Identify which cell holds the provided text, then report its [X, Y] central coordinate. 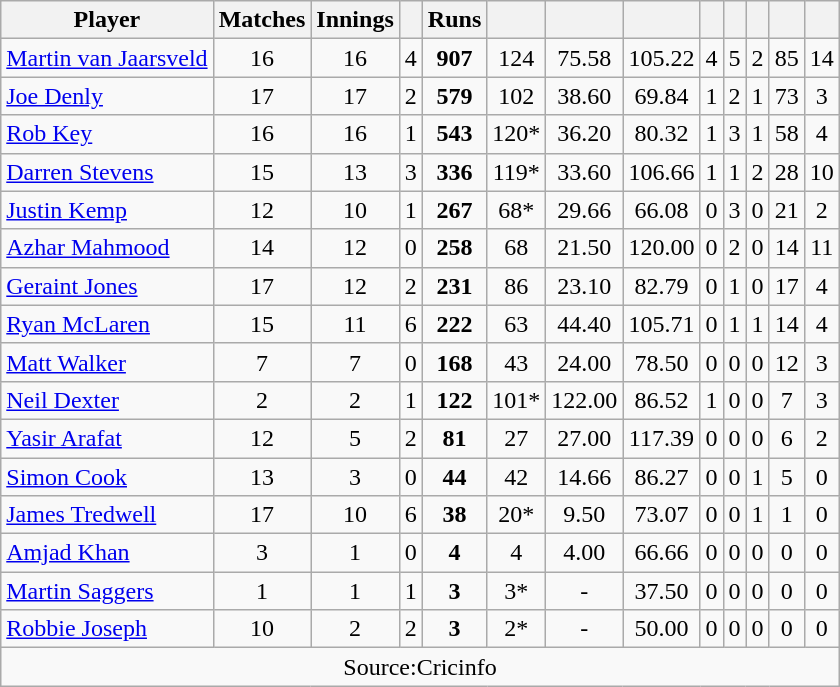
85 [786, 58]
42 [516, 477]
80.32 [662, 134]
Player [107, 20]
Darren Stevens [107, 172]
Innings [355, 20]
336 [454, 172]
14.66 [584, 477]
120* [516, 134]
Matches [262, 20]
122 [454, 400]
36.20 [584, 134]
81 [454, 438]
579 [454, 96]
23.10 [584, 286]
24.00 [584, 362]
Neil Dexter [107, 400]
20* [516, 515]
50.00 [662, 629]
Martin Saggers [107, 591]
Amjad Khan [107, 553]
37.50 [662, 591]
27.00 [584, 438]
27 [516, 438]
68 [516, 248]
58 [786, 134]
86 [516, 286]
Ryan McLaren [107, 324]
105.71 [662, 324]
2* [516, 629]
21 [786, 210]
105.22 [662, 58]
James Tredwell [107, 515]
44.40 [584, 324]
Runs [454, 20]
75.58 [584, 58]
44 [454, 477]
Martin van Jaarsveld [107, 58]
124 [516, 58]
43 [516, 362]
86.52 [662, 400]
78.50 [662, 362]
21.50 [584, 248]
3* [516, 591]
73.07 [662, 515]
66.08 [662, 210]
Justin Kemp [107, 210]
119* [516, 172]
73 [786, 96]
168 [454, 362]
28 [786, 172]
38 [454, 515]
Source:Cricinfo [420, 667]
63 [516, 324]
Robbie Joseph [107, 629]
Simon Cook [107, 477]
29.66 [584, 210]
907 [454, 58]
122.00 [584, 400]
66.66 [662, 553]
68* [516, 210]
38.60 [584, 96]
231 [454, 286]
86.27 [662, 477]
Rob Key [107, 134]
102 [516, 96]
Azhar Mahmood [107, 248]
117.39 [662, 438]
69.84 [662, 96]
Yasir Arafat [107, 438]
Matt Walker [107, 362]
9.50 [584, 515]
267 [454, 210]
120.00 [662, 248]
4.00 [584, 553]
258 [454, 248]
Joe Denly [107, 96]
82.79 [662, 286]
106.66 [662, 172]
33.60 [584, 172]
101* [516, 400]
543 [454, 134]
222 [454, 324]
Geraint Jones [107, 286]
